Capture the cell that displays the provided text and extract its [X, Y] central coordinate. 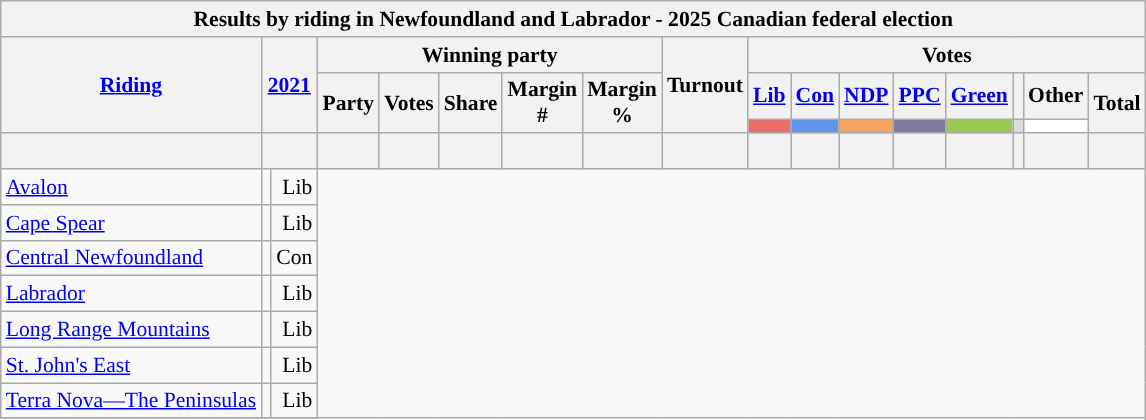
Green [980, 96]
Total [1116, 102]
Party [348, 102]
Margin# [542, 102]
2021 [289, 86]
St. John's East [131, 365]
Avalon [131, 187]
Terra Nova—The Peninsulas [131, 401]
Margin% [622, 102]
NDP [866, 96]
Results by riding in Newfoundland and Labrador - 2025 Canadian federal election [574, 19]
Cape Spear [131, 223]
Winning party [489, 55]
PPC [920, 96]
Long Range Mountains [131, 330]
Other [1056, 96]
Turnout [705, 86]
Central Newfoundland [131, 258]
Share [471, 102]
Riding [131, 86]
Labrador [131, 294]
